Output the (x, y) coordinate of the center of the cell containing the given text.  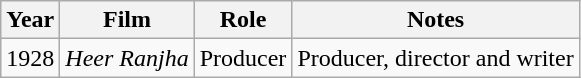
Role (243, 20)
Producer, director and writer (436, 58)
1928 (30, 58)
Film (127, 20)
Notes (436, 20)
Year (30, 20)
Producer (243, 58)
Heer Ranjha (127, 58)
